Determine the [x, y] coordinate at the center of the cell enclosing the given text.  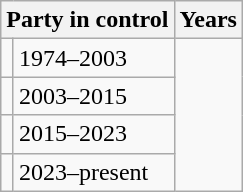
Years [208, 20]
2015–2023 [94, 134]
2003–2015 [94, 96]
1974–2003 [94, 58]
Party in control [88, 20]
2023–present [94, 172]
